Pinpoint the cell where the given text exists, returning its (X, Y) midpoint coordinate. 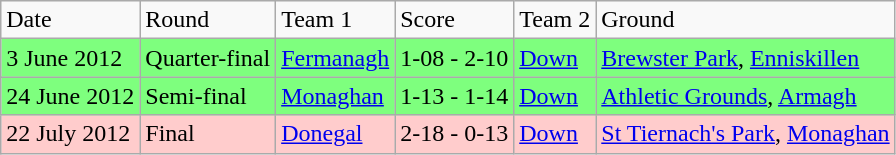
Score (454, 20)
Round (208, 20)
Athletic Grounds, Armagh (746, 96)
Team 1 (336, 20)
Semi-final (208, 96)
1-08 - 2-10 (454, 58)
Fermanagh (336, 58)
3 June 2012 (70, 58)
Final (208, 134)
Quarter-final (208, 58)
Brewster Park, Enniskillen (746, 58)
Monaghan (336, 96)
Ground (746, 20)
Team 2 (555, 20)
1-13 - 1-14 (454, 96)
22 July 2012 (70, 134)
Date (70, 20)
St Tiernach's Park, Monaghan (746, 134)
Donegal (336, 134)
24 June 2012 (70, 96)
2-18 - 0-13 (454, 134)
